Return the (x, y) coordinate for the center point of the cell that contains the specified text.  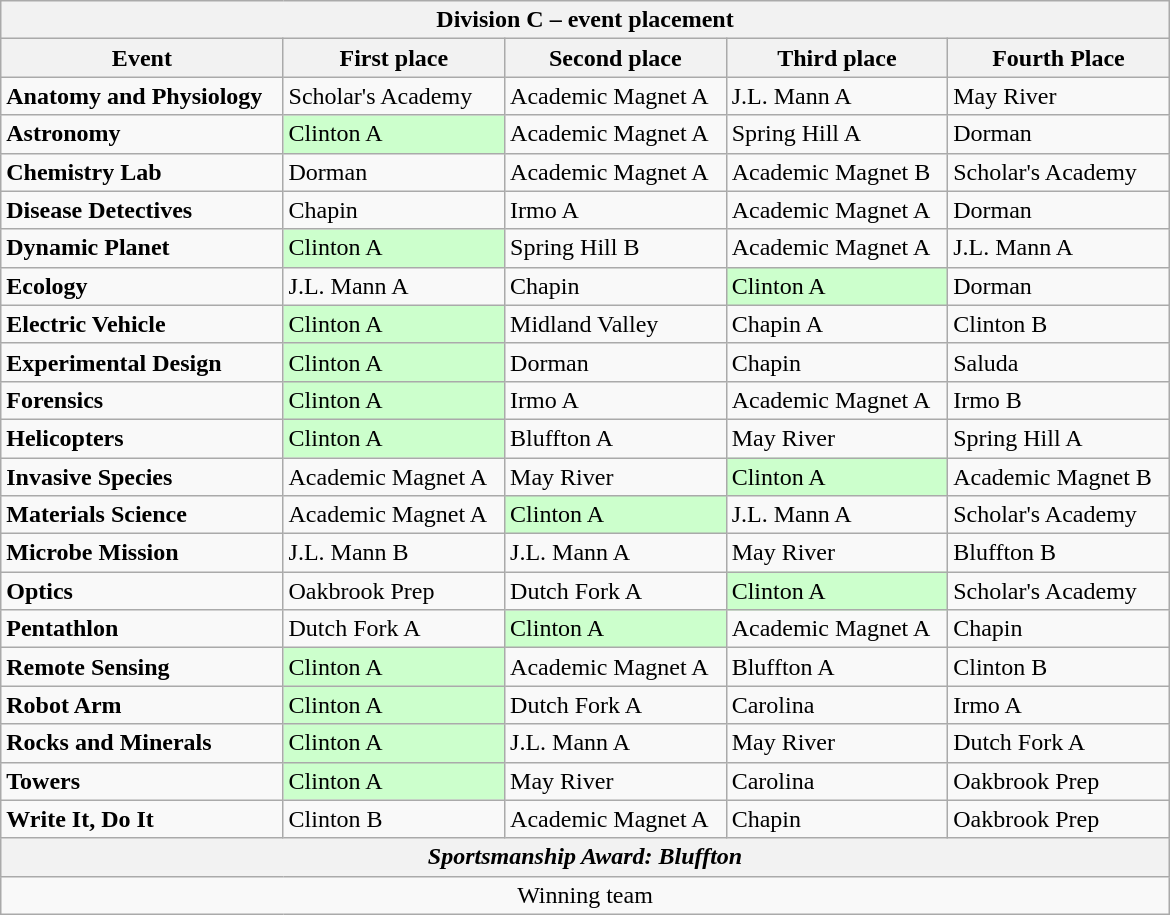
Division C – event placement (585, 20)
Midland Valley (616, 324)
Forensics (142, 400)
Materials Science (142, 515)
Saluda (1059, 362)
Microbe Mission (142, 553)
Chapin A (837, 324)
Chemistry Lab (142, 172)
Disease Detectives (142, 210)
Bluffton B (1059, 553)
Optics (142, 591)
J.L. Mann B (394, 553)
Pentathlon (142, 629)
Robot Arm (142, 705)
Invasive Species (142, 477)
Spring Hill B (616, 248)
Remote Sensing (142, 667)
Write It, Do It (142, 819)
Ecology (142, 286)
Rocks and Minerals (142, 743)
Anatomy and Physiology (142, 96)
Astronomy (142, 134)
Irmo B (1059, 400)
Winning team (585, 895)
Helicopters (142, 438)
Towers (142, 781)
Dynamic Planet (142, 248)
Third place (837, 58)
Electric Vehicle (142, 324)
Second place (616, 58)
Event (142, 58)
Fourth Place (1059, 58)
Sportsmanship Award: Bluffton (585, 857)
First place (394, 58)
Experimental Design (142, 362)
